Locate the cell with the specified text and output its (x, y) center coordinate. 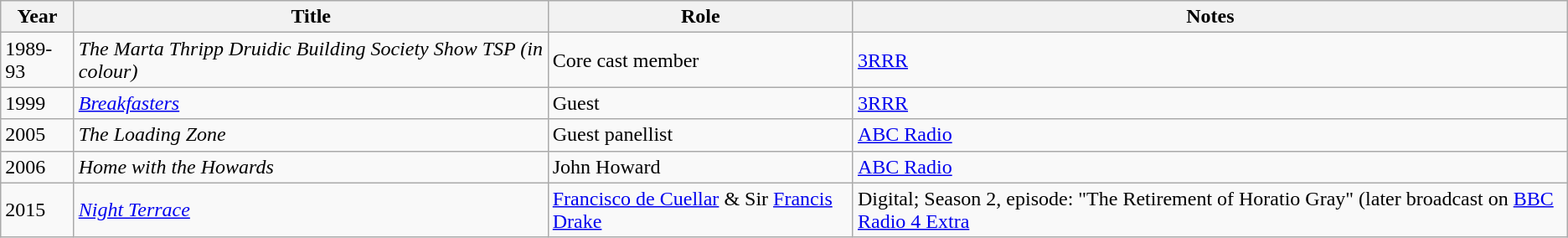
Guest panellist (700, 135)
Breakfasters (311, 103)
John Howard (700, 167)
1999 (37, 103)
Night Terrace (311, 210)
Guest (700, 103)
2005 (37, 135)
Year (37, 17)
Title (311, 17)
The Marta Thripp Druidic Building Society Show TSP (in colour) (311, 60)
Home with the Howards (311, 167)
Core cast member (700, 60)
The Loading Zone (311, 135)
Digital; Season 2, episode: "The Retirement of Horatio Gray" (later broadcast on BBC Radio 4 Extra (1210, 210)
2015 (37, 210)
Role (700, 17)
2006 (37, 167)
Notes (1210, 17)
Francisco de Cuellar & Sir Francis Drake (700, 210)
1989-93 (37, 60)
